Return (X, Y) of the center of cell containing provided text 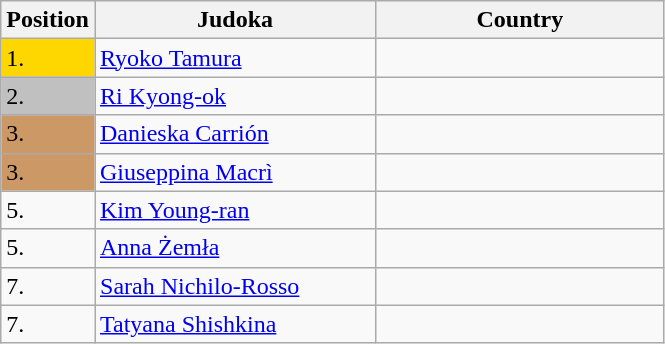
1. (48, 58)
Anna Żemła (234, 248)
Giuseppina Macrì (234, 172)
Danieska Carrión (234, 134)
Ri Kyong-ok (234, 96)
Ryoko Tamura (234, 58)
2. (48, 96)
Judoka (234, 20)
Position (48, 20)
Sarah Nichilo-Rosso (234, 286)
Tatyana Shishkina (234, 324)
Kim Young-ran (234, 210)
Country (520, 20)
